Return the (X, Y) coordinate for the center point of the cell that contains the specified text.  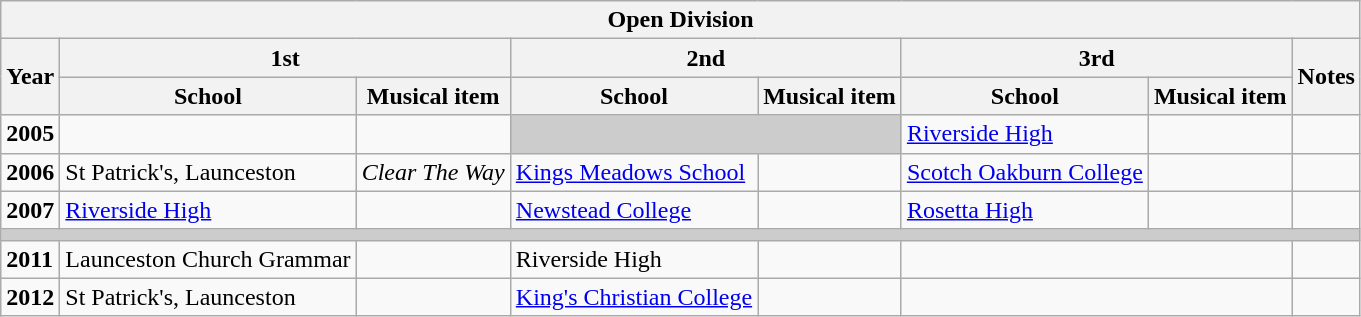
Scotch Oakburn College (1024, 172)
Launceston Church Grammar (208, 259)
2006 (30, 172)
Open Division (681, 20)
Clear The Way (433, 172)
Rosetta High (1024, 210)
Notes (1326, 77)
Kings Meadows School (634, 172)
2012 (30, 297)
2nd (706, 58)
1st (285, 58)
Newstead College (634, 210)
2005 (30, 134)
3rd (1096, 58)
King's Christian College (634, 297)
Year (30, 77)
2007 (30, 210)
2011 (30, 259)
